For the text-containing cell, return its midpoint in (X, Y) coordinate format. 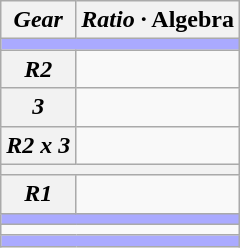
R2 (38, 69)
Gear (38, 20)
R1 (38, 194)
3 (38, 107)
R2 x 3 (38, 145)
Ratio · Algebra (158, 20)
